Provide the [X, Y] coordinate of the cell's center where the given text is located.  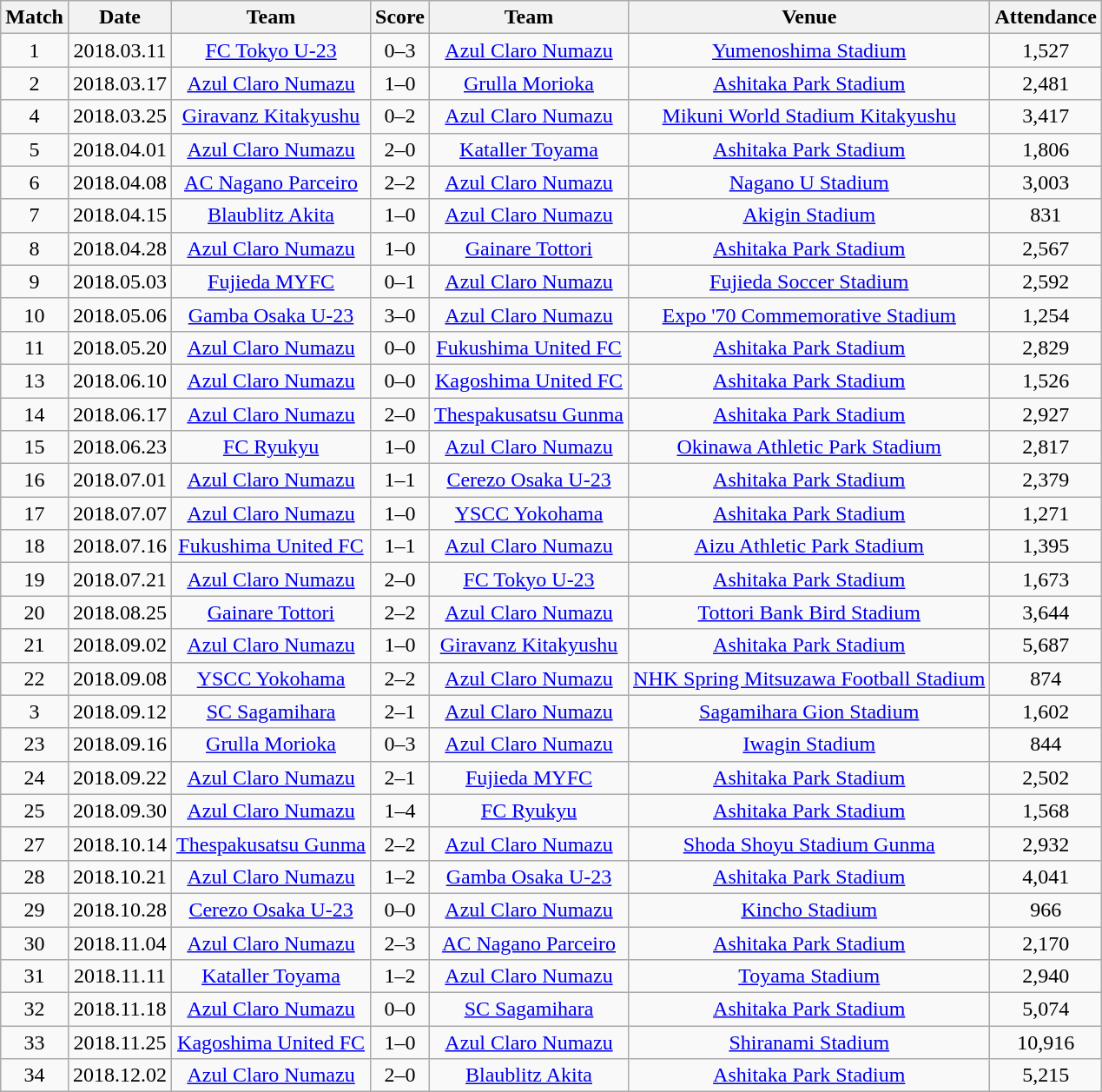
4,041 [1046, 877]
8 [35, 248]
3–0 [400, 314]
31 [35, 976]
28 [35, 877]
1–4 [400, 811]
10 [35, 314]
Aizu Athletic Park Stadium [809, 546]
Shiranami Stadium [809, 1042]
4 [35, 116]
18 [35, 546]
2,502 [1046, 778]
33 [35, 1042]
2018.10.28 [120, 910]
2018.07.21 [120, 579]
3,644 [1046, 612]
2018.11.11 [120, 976]
15 [35, 447]
27 [35, 844]
2 [35, 83]
20 [35, 612]
2018.09.22 [120, 778]
2,927 [1046, 414]
2018.04.28 [120, 248]
5,687 [1046, 645]
2,817 [1046, 447]
34 [35, 1075]
7 [35, 215]
Tottori Bank Bird Stadium [809, 612]
21 [35, 645]
3 [35, 711]
Mikuni World Stadium Kitakyushu [809, 116]
2018.09.08 [120, 678]
2018.10.21 [120, 877]
3,417 [1046, 116]
2018.05.06 [120, 314]
2,592 [1046, 281]
2018.05.03 [120, 281]
3,003 [1046, 182]
Date [120, 17]
Score [400, 17]
1,526 [1046, 381]
30 [35, 943]
2018.10.14 [120, 844]
Okinawa Athletic Park Stadium [809, 447]
Venue [809, 17]
23 [35, 745]
Kincho Stadium [809, 910]
0–1 [400, 281]
NHK Spring Mitsuzawa Football Stadium [809, 678]
1,254 [1046, 314]
2018.07.16 [120, 546]
2018.11.04 [120, 943]
17 [35, 513]
1,602 [1046, 711]
966 [1046, 910]
2,932 [1046, 844]
1,271 [1046, 513]
2018.06.17 [120, 414]
5 [35, 149]
16 [35, 480]
1,527 [1046, 50]
29 [35, 910]
2,481 [1046, 83]
2,829 [1046, 347]
Sagamihara Gion Stadium [809, 711]
Akigin Stadium [809, 215]
2018.06.10 [120, 381]
2018.09.12 [120, 711]
5,074 [1046, 1009]
1,568 [1046, 811]
831 [1046, 215]
11 [35, 347]
6 [35, 182]
Nagano U Stadium [809, 182]
2018.04.08 [120, 182]
25 [35, 811]
1,395 [1046, 546]
2018.03.25 [120, 116]
874 [1046, 678]
2–3 [400, 943]
Fujieda Soccer Stadium [809, 281]
2018.06.23 [120, 447]
2018.12.02 [120, 1075]
14 [35, 414]
9 [35, 281]
2018.03.11 [120, 50]
24 [35, 778]
Iwagin Stadium [809, 745]
2018.04.15 [120, 215]
2018.05.20 [120, 347]
5,215 [1046, 1075]
1 [35, 50]
Toyama Stadium [809, 976]
22 [35, 678]
Expo '70 Commemorative Stadium [809, 314]
2,940 [1046, 976]
19 [35, 579]
2018.08.25 [120, 612]
Shoda Shoyu Stadium Gunma [809, 844]
2,170 [1046, 943]
13 [35, 381]
2018.11.18 [120, 1009]
2018.04.01 [120, 149]
1,673 [1046, 579]
10,916 [1046, 1042]
2018.11.25 [120, 1042]
0–2 [400, 116]
2018.09.30 [120, 811]
2018.03.17 [120, 83]
Attendance [1046, 17]
Yumenoshima Stadium [809, 50]
2,567 [1046, 248]
2018.09.02 [120, 645]
2018.07.01 [120, 480]
844 [1046, 745]
2,379 [1046, 480]
1,806 [1046, 149]
2018.07.07 [120, 513]
32 [35, 1009]
Match [35, 17]
2018.09.16 [120, 745]
